Detect which cell encompasses the target text, then output its (x, y) center coordinate. 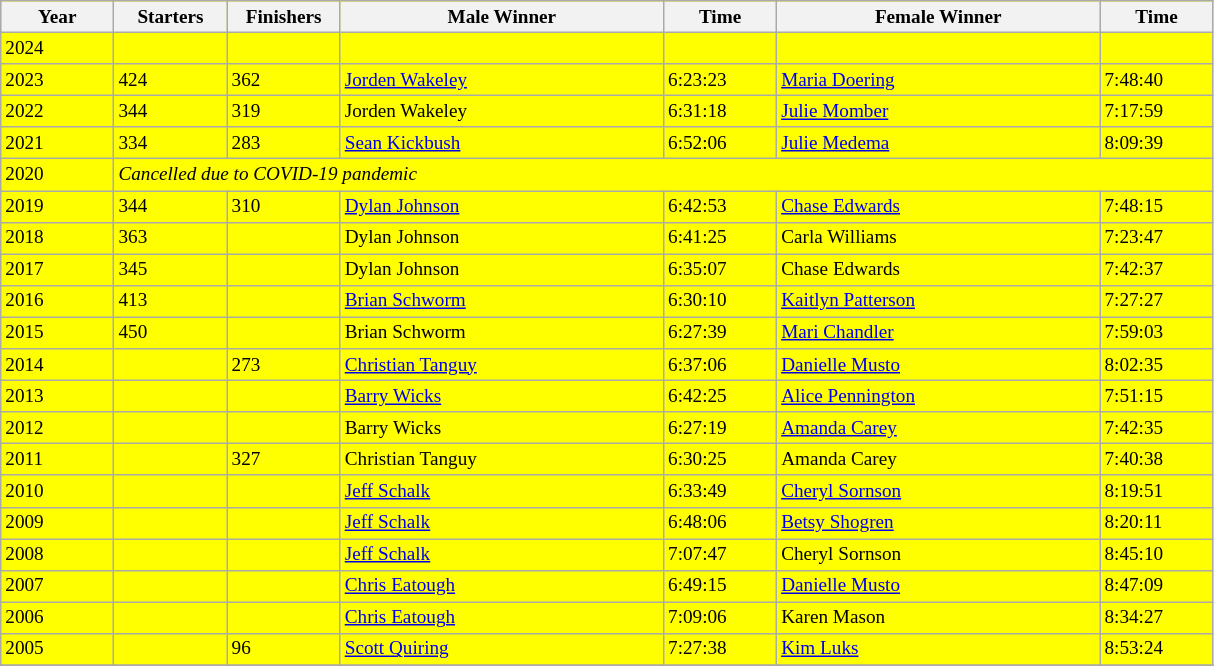
Kim Luks (938, 649)
327 (284, 460)
2008 (58, 554)
319 (284, 111)
7:42:35 (1156, 428)
96 (284, 649)
7:27:27 (1156, 301)
8:20:11 (1156, 523)
2021 (58, 143)
2005 (58, 649)
7:17:59 (1156, 111)
2007 (58, 586)
Betsy Shogren (938, 523)
7:07:47 (720, 554)
6:30:10 (720, 301)
6:30:25 (720, 460)
413 (170, 301)
6:35:07 (720, 270)
6:48:06 (720, 523)
Kaitlyn Patterson (938, 301)
Sean Kickbush (502, 143)
Female Winner (938, 17)
2006 (58, 618)
Carla Williams (938, 238)
310 (284, 206)
2018 (58, 238)
Julie Medema (938, 143)
7:09:06 (720, 618)
Mari Chandler (938, 333)
Male Winner (502, 17)
7:51:15 (1156, 396)
8:02:35 (1156, 365)
8:53:24 (1156, 649)
2022 (58, 111)
Julie Momber (938, 111)
8:19:51 (1156, 491)
8:34:27 (1156, 618)
Karen Mason (938, 618)
2013 (58, 396)
2012 (58, 428)
362 (284, 80)
345 (170, 270)
6:27:39 (720, 333)
283 (284, 143)
8:09:39 (1156, 143)
424 (170, 80)
2014 (58, 365)
Scott Quiring (502, 649)
8:47:09 (1156, 586)
2023 (58, 80)
6:27:19 (720, 428)
6:41:25 (720, 238)
7:59:03 (1156, 333)
2017 (58, 270)
7:42:37 (1156, 270)
6:31:18 (720, 111)
7:27:38 (720, 649)
6:37:06 (720, 365)
6:49:15 (720, 586)
363 (170, 238)
334 (170, 143)
Cancelled due to COVID-19 pandemic (664, 175)
Maria Doering (938, 80)
6:52:06 (720, 143)
Finishers (284, 17)
2024 (58, 48)
7:48:15 (1156, 206)
2010 (58, 491)
Year (58, 17)
6:42:25 (720, 396)
2020 (58, 175)
2009 (58, 523)
273 (284, 365)
Starters (170, 17)
Alice Pennington (938, 396)
6:33:49 (720, 491)
6:23:23 (720, 80)
450 (170, 333)
2019 (58, 206)
7:48:40 (1156, 80)
2015 (58, 333)
6:42:53 (720, 206)
2011 (58, 460)
7:23:47 (1156, 238)
8:45:10 (1156, 554)
7:40:38 (1156, 460)
2016 (58, 301)
